Extract the [x, y] coordinate from the center of the cell holding the provided text.  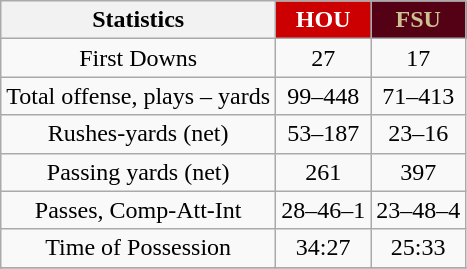
Rushes-yards (net) [138, 134]
397 [418, 172]
17 [418, 58]
23–48–4 [418, 210]
261 [324, 172]
28–46–1 [324, 210]
HOU [324, 20]
Passes, Comp-Att-Int [138, 210]
34:27 [324, 248]
First Downs [138, 58]
53–187 [324, 134]
Time of Possession [138, 248]
Statistics [138, 20]
Total offense, plays – yards [138, 96]
FSU [418, 20]
23–16 [418, 134]
Passing yards (net) [138, 172]
25:33 [418, 248]
27 [324, 58]
71–413 [418, 96]
99–448 [324, 96]
